Locate the cell with the specified text and output its (x, y) center coordinate. 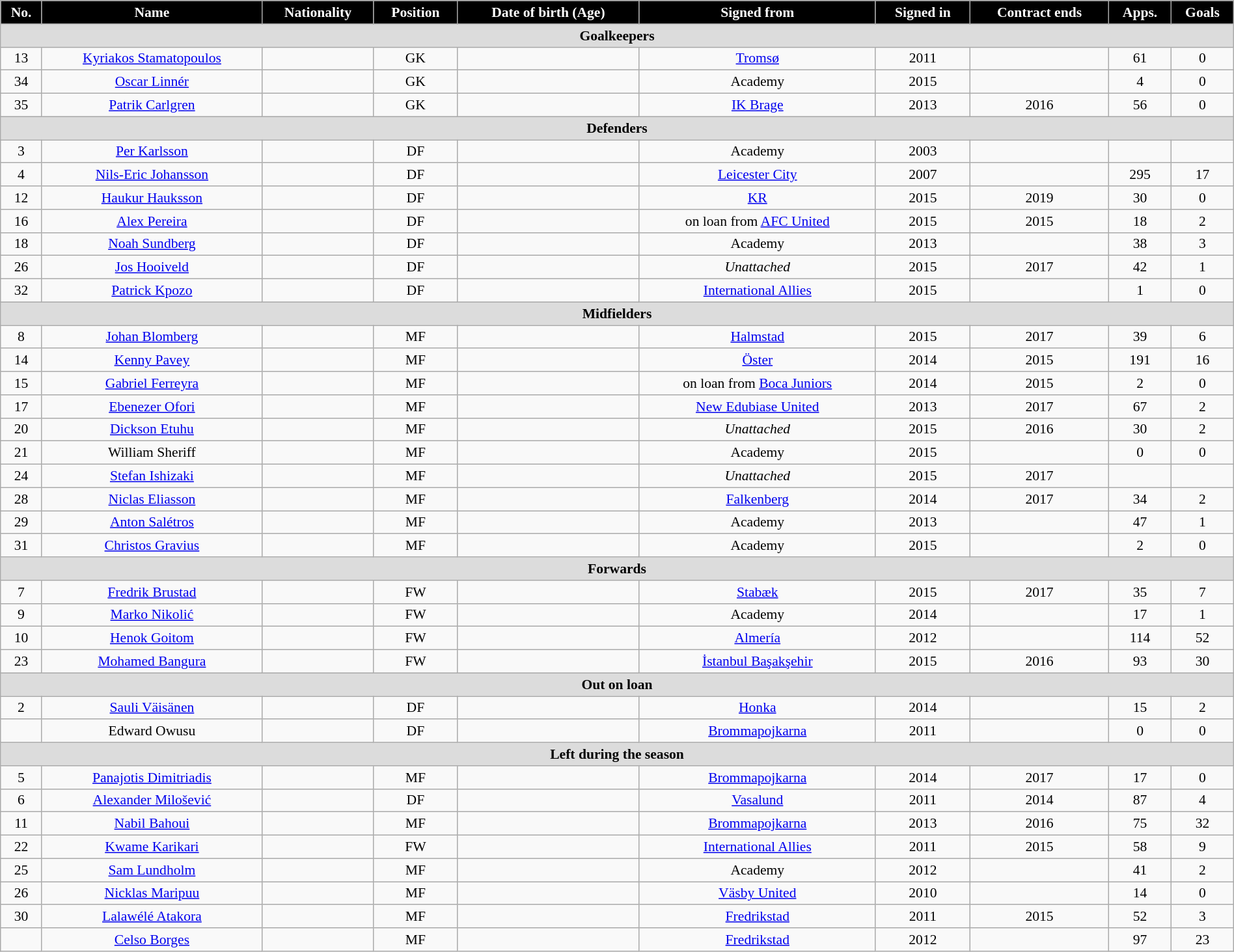
KR (758, 198)
Johan Blomberg (152, 337)
Panajotis Dimitriadis (152, 778)
114 (1140, 638)
Date of birth (Age) (548, 12)
No. (21, 12)
11 (21, 824)
Patrik Carlgren (152, 105)
Fredrik Brustad (152, 592)
28 (21, 499)
Celso Borges (152, 940)
Goals (1203, 12)
Goalkeepers (617, 36)
12 (21, 198)
Haukur Hauksson (152, 198)
61 (1140, 59)
Tromsø (758, 59)
Stefan Ishizaki (152, 476)
Kenny Pavey (152, 360)
Niclas Eliasson (152, 499)
Apps. (1140, 12)
2019 (1040, 198)
Nicklas Maripuu (152, 893)
Sauli Väisänen (152, 708)
Gabriel Ferreyra (152, 383)
Contract ends (1040, 12)
75 (1140, 824)
Almería (758, 638)
Christos Gravius (152, 546)
Honka (758, 708)
Sam Lundholm (152, 870)
Jos Hooiveld (152, 267)
8 (21, 337)
Per Karlsson (152, 152)
10 (21, 638)
Mohamed Bangura (152, 662)
Alexander Milošević (152, 800)
2003 (923, 152)
38 (1140, 244)
22 (21, 847)
41 (1140, 870)
58 (1140, 847)
Anton Salétros (152, 523)
47 (1140, 523)
21 (21, 453)
Signed from (758, 12)
Halmstad (758, 337)
Leicester City (758, 175)
20 (21, 429)
Out on loan (617, 685)
29 (21, 523)
on loan from Boca Juniors (758, 383)
Nils-Eric Johansson (152, 175)
Henok Goitom (152, 638)
Noah Sundberg (152, 244)
Falkenberg (758, 499)
56 (1140, 105)
67 (1140, 407)
31 (21, 546)
on loan from AFC United (758, 221)
93 (1140, 662)
İstanbul Başakşehir (758, 662)
191 (1140, 360)
Vasalund (758, 800)
Position (415, 12)
25 (21, 870)
39 (1140, 337)
Signed in (923, 12)
Öster (758, 360)
Patrick Kpozo (152, 291)
Nabil Bahoui (152, 824)
2010 (923, 893)
Defenders (617, 128)
New Edubiase United (758, 407)
Alex Pereira (152, 221)
295 (1140, 175)
5 (21, 778)
Edward Owusu (152, 731)
Forwards (617, 569)
Midfielders (617, 314)
87 (1140, 800)
Väsby United (758, 893)
Kyriakos Stamatopoulos (152, 59)
13 (21, 59)
Stabæk (758, 592)
Name (152, 12)
Ebenezer Ofori (152, 407)
Dickson Etuhu (152, 429)
Kwame Karikari (152, 847)
2007 (923, 175)
IK Brage (758, 105)
William Sheriff (152, 453)
24 (21, 476)
Lalawélé Atakora (152, 917)
Left during the season (617, 754)
97 (1140, 940)
Marko Nikolić (152, 615)
42 (1140, 267)
Nationality (318, 12)
Oscar Linnér (152, 82)
